Identify which cell holds the provided text, then report its (X, Y) central coordinate. 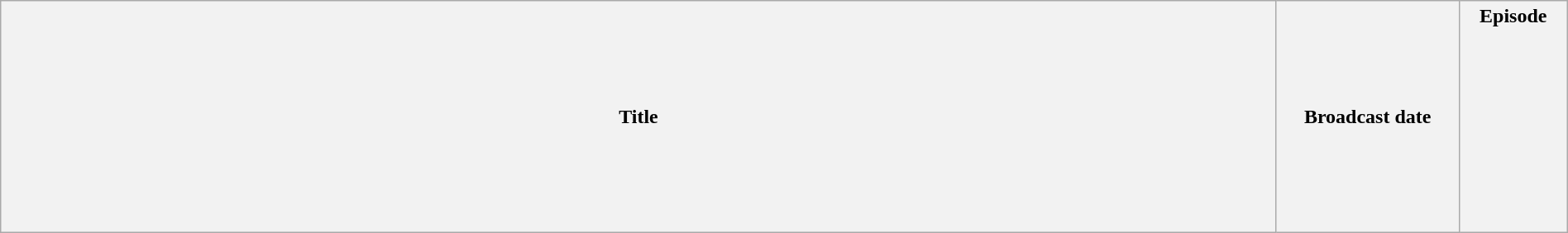
Title (638, 117)
Broadcast date (1368, 117)
Episode (1513, 117)
